Provide the [x, y] coordinate of the cell's center where the given text is located.  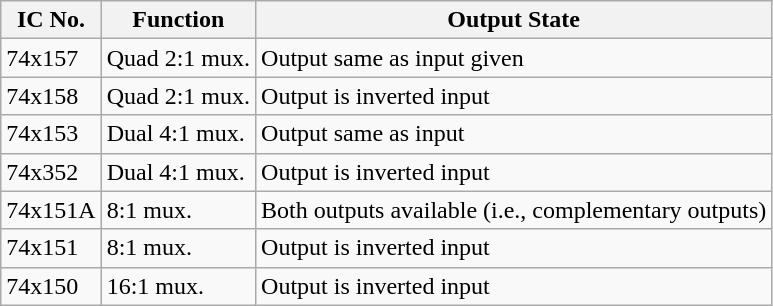
Output same as input given [514, 58]
Output same as input [514, 134]
74x157 [51, 58]
IC No. [51, 20]
74x158 [51, 96]
Function [178, 20]
16:1 mux. [178, 286]
74x151A [51, 210]
74x150 [51, 286]
74x151 [51, 248]
74x352 [51, 172]
Output State [514, 20]
74x153 [51, 134]
Both outputs available (i.e., complementary outputs) [514, 210]
